Return the (x, y) coordinate for the center point of the cell that contains the specified text.  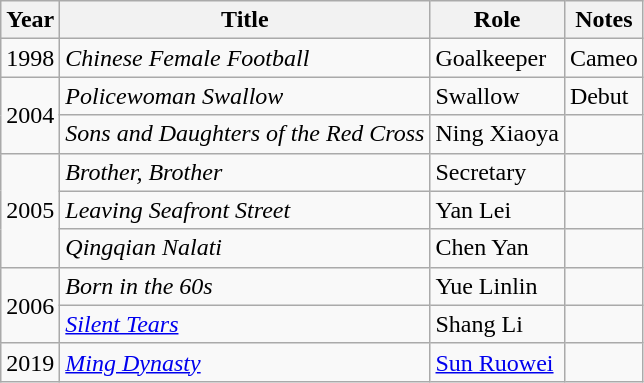
Brother, Brother (245, 172)
Debut (604, 96)
Leaving Seafront Street (245, 210)
Goalkeeper (497, 58)
2006 (30, 305)
Sun Ruowei (497, 362)
Chen Yan (497, 248)
Chinese Female Football (245, 58)
Silent Tears (245, 324)
Born in the 60s (245, 286)
Shang Li (497, 324)
Qingqian Nalati (245, 248)
2019 (30, 362)
Year (30, 20)
2005 (30, 210)
Title (245, 20)
Secretary (497, 172)
Yan Lei (497, 210)
Ning Xiaoya (497, 134)
Cameo (604, 58)
2004 (30, 115)
1998 (30, 58)
Notes (604, 20)
Sons and Daughters of the Red Cross (245, 134)
Swallow (497, 96)
Policewoman Swallow (245, 96)
Role (497, 20)
Ming Dynasty (245, 362)
Yue Linlin (497, 286)
